Scan for the cell matching the given text and deliver its (X, Y) coordinate at center. 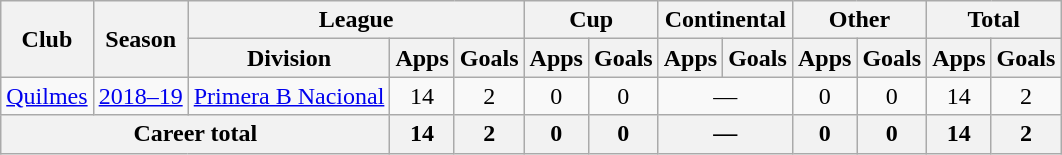
Division (289, 58)
Primera B Nacional (289, 96)
Continental (725, 20)
Career total (196, 134)
Cup (591, 20)
Club (47, 39)
Other (859, 20)
Season (140, 39)
League (356, 20)
Quilmes (47, 96)
2018–19 (140, 96)
Total (994, 20)
